Search for the cell housing the specified text and yield its (x, y) center coordinate. 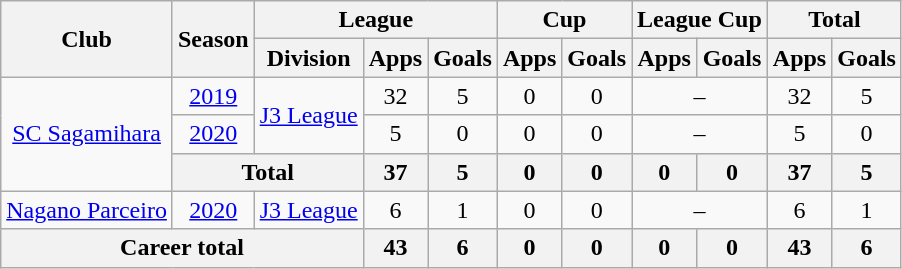
Career total (182, 248)
Season (213, 39)
Cup (564, 20)
SC Sagamihara (87, 134)
League (376, 20)
2019 (213, 96)
League Cup (700, 20)
Division (308, 58)
Nagano Parceiro (87, 210)
Club (87, 39)
